Search for the cell housing the specified text and yield its [x, y] center coordinate. 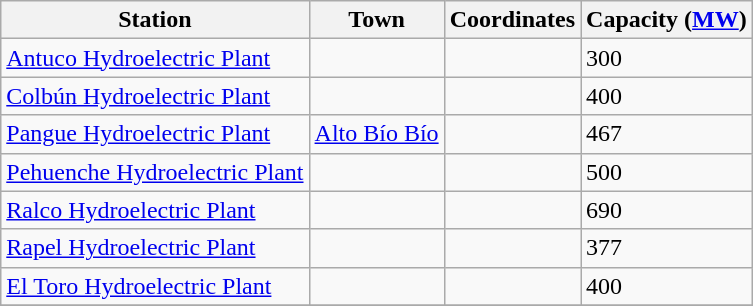
690 [667, 210]
467 [667, 134]
Rapel Hydroelectric Plant [155, 248]
Coordinates [512, 20]
Capacity (MW) [667, 20]
Alto Bío Bío [376, 134]
Pehuenche Hydroelectric Plant [155, 172]
Ralco Hydroelectric Plant [155, 210]
Antuco Hydroelectric Plant [155, 58]
El Toro Hydroelectric Plant [155, 286]
500 [667, 172]
Station [155, 20]
Pangue Hydroelectric Plant [155, 134]
Town [376, 20]
377 [667, 248]
300 [667, 58]
Colbún Hydroelectric Plant [155, 96]
